Search for the cell housing the specified text and yield its (x, y) center coordinate. 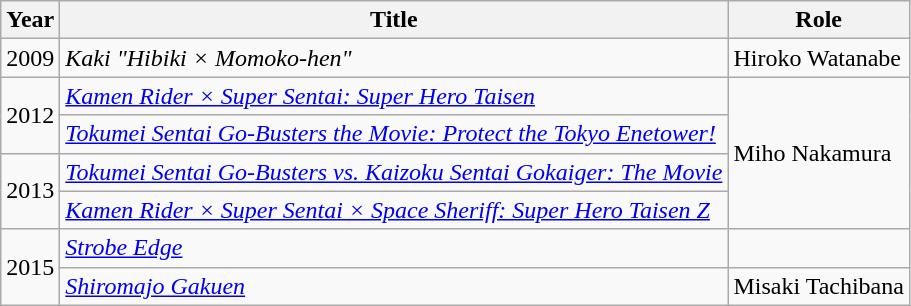
2015 (30, 267)
Miho Nakamura (819, 153)
Tokumei Sentai Go-Busters the Movie: Protect the Tokyo Enetower! (394, 134)
2013 (30, 191)
Misaki Tachibana (819, 286)
Strobe Edge (394, 248)
Year (30, 20)
Title (394, 20)
Tokumei Sentai Go-Busters vs. Kaizoku Sentai Gokaiger: The Movie (394, 172)
Kaki "Hibiki × Momoko-hen" (394, 58)
Kamen Rider × Super Sentai × Space Sheriff: Super Hero Taisen Z (394, 210)
2009 (30, 58)
Hiroko Watanabe (819, 58)
Kamen Rider × Super Sentai: Super Hero Taisen (394, 96)
Role (819, 20)
Shiromajo Gakuen (394, 286)
2012 (30, 115)
